Find where the given text appears and provide that cell's center as (x, y) coordinate. 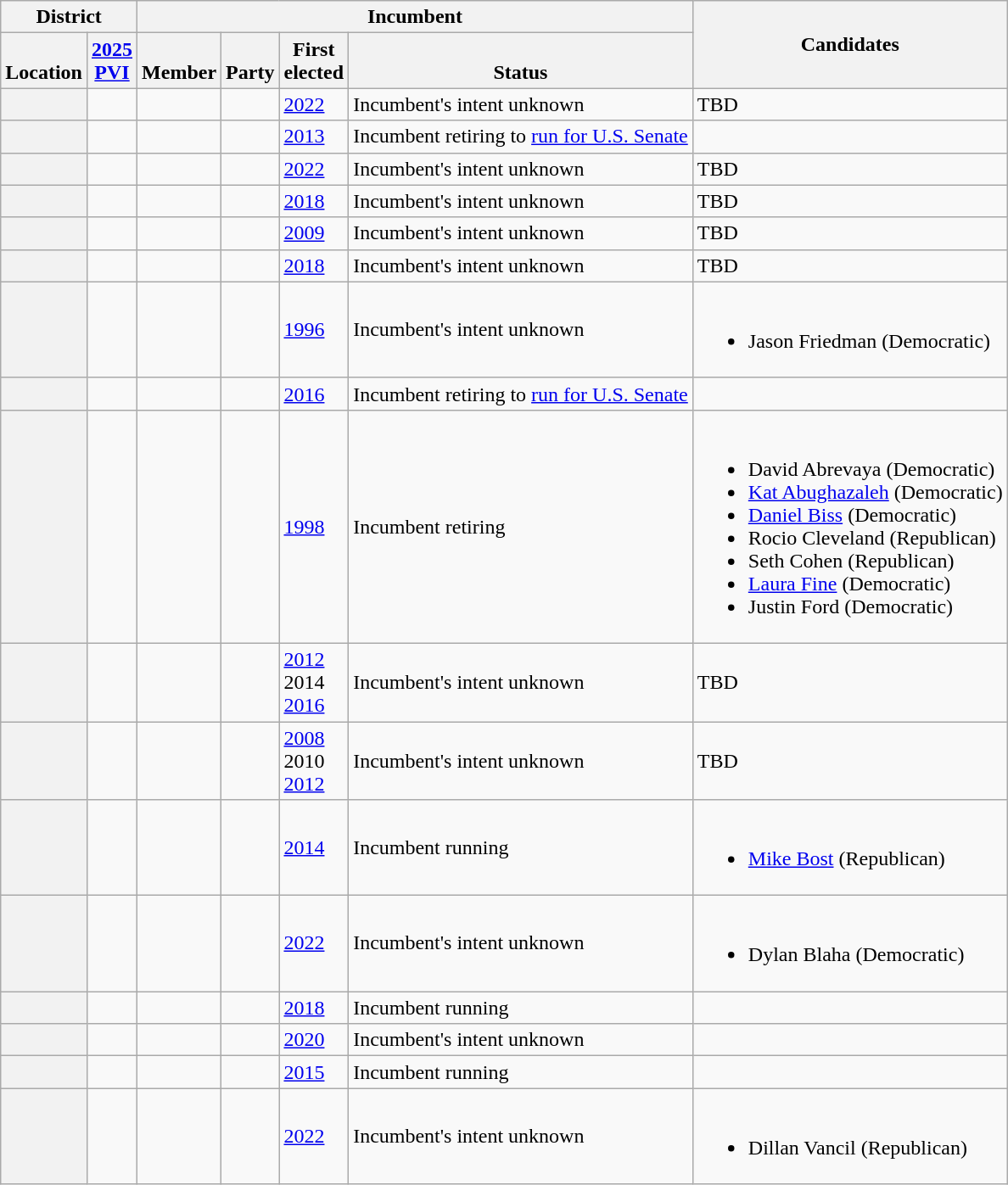
Status (521, 61)
District (70, 17)
2025PVI (112, 61)
Incumbent (416, 17)
Party (250, 61)
Member (180, 61)
2008 2010 2012 (314, 760)
2016 (314, 394)
Location (44, 61)
Dillan Vancil (Republican) (850, 1137)
2013 (314, 137)
20122014 2016 (314, 682)
Incumbent retiring (521, 526)
Jason Friedman (Democratic) (850, 329)
2009 (314, 233)
Mike Bost (Republican) (850, 848)
Dylan Blaha (Democratic) (850, 943)
2020 (314, 1040)
1998 (314, 526)
2014 (314, 848)
Candidates (850, 44)
Firstelected (314, 61)
1996 (314, 329)
2015 (314, 1072)
